Search for the cell housing the specified text and yield its (X, Y) center coordinate. 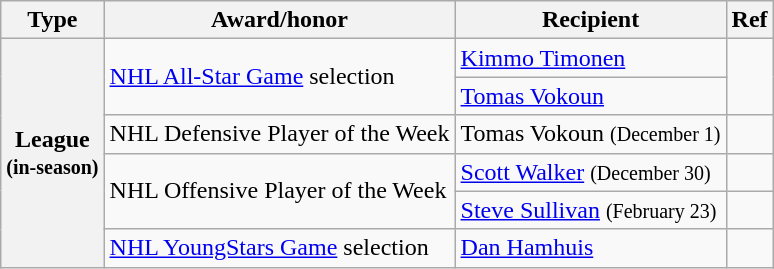
Scott Walker (December 30) (590, 172)
League(in-season) (52, 153)
NHL All-Star Game selection (280, 77)
NHL Defensive Player of the Week (280, 134)
NHL YoungStars Game selection (280, 248)
Tomas Vokoun (590, 96)
Steve Sullivan (February 23) (590, 210)
Type (52, 20)
Tomas Vokoun (December 1) (590, 134)
Dan Hamhuis (590, 248)
NHL Offensive Player of the Week (280, 191)
Ref (750, 20)
Kimmo Timonen (590, 58)
Award/honor (280, 20)
Recipient (590, 20)
